Determine the (X, Y) coordinate at the center of the cell enclosing the given text.  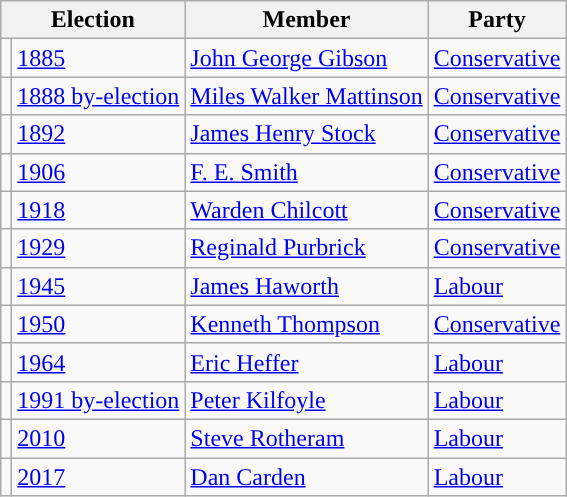
Dan Carden (306, 477)
2010 (98, 438)
1945 (98, 286)
1929 (98, 248)
2017 (98, 477)
Party (497, 20)
F. E. Smith (306, 172)
1991 by-election (98, 400)
James Henry Stock (306, 134)
James Haworth (306, 286)
1892 (98, 134)
Member (306, 20)
1964 (98, 362)
Peter Kilfoyle (306, 400)
1950 (98, 324)
1906 (98, 172)
1918 (98, 210)
1888 by-election (98, 96)
Reginald Purbrick (306, 248)
John George Gibson (306, 58)
Kenneth Thompson (306, 324)
1885 (98, 58)
Steve Rotheram (306, 438)
Warden Chilcott (306, 210)
Miles Walker Mattinson (306, 96)
Eric Heffer (306, 362)
Election (93, 20)
